Provide the (X, Y) coordinate of the cell's center where the given text is located.  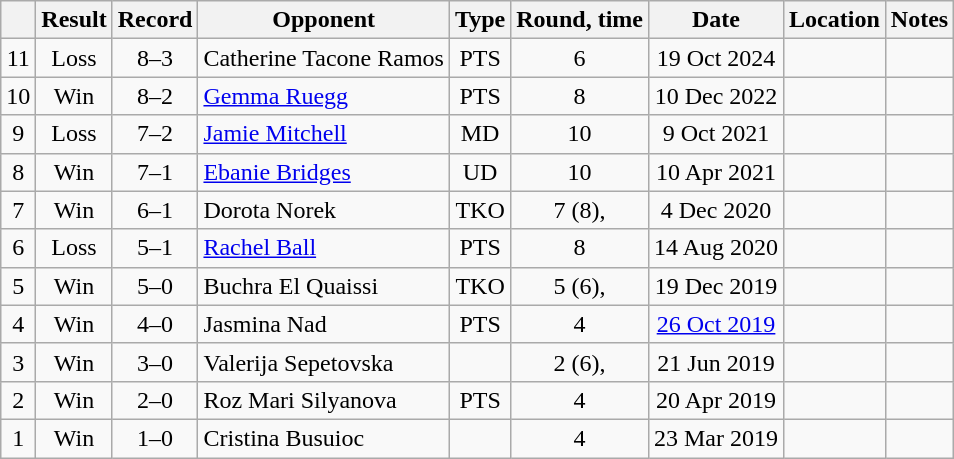
23 Mar 2019 (716, 438)
14 Aug 2020 (716, 248)
Rachel Ball (324, 248)
9 Oct 2021 (716, 134)
Result (74, 20)
Valerija Sepetovska (324, 362)
Opponent (324, 20)
19 Oct 2024 (716, 58)
MD (480, 134)
Notes (919, 20)
5 (18, 286)
3–0 (155, 362)
5 (6), (580, 286)
9 (18, 134)
Gemma Ruegg (324, 96)
Buchra El Quaissi (324, 286)
5–1 (155, 248)
26 Oct 2019 (716, 324)
4–0 (155, 324)
Roz Mari Silyanova (324, 400)
1–0 (155, 438)
Round, time (580, 20)
Jamie Mitchell (324, 134)
Ebanie Bridges (324, 172)
2 (18, 400)
Jasmina Nad (324, 324)
Cristina Busuioc (324, 438)
8–2 (155, 96)
6–1 (155, 210)
7–1 (155, 172)
UD (480, 172)
2 (6), (580, 362)
Location (835, 20)
19 Dec 2019 (716, 286)
1 (18, 438)
21 Jun 2019 (716, 362)
3 (18, 362)
Dorota Norek (324, 210)
10 Dec 2022 (716, 96)
Record (155, 20)
Catherine Tacone Ramos (324, 58)
7 (18, 210)
8–3 (155, 58)
Type (480, 20)
10 Apr 2021 (716, 172)
20 Apr 2019 (716, 400)
Date (716, 20)
2–0 (155, 400)
11 (18, 58)
4 Dec 2020 (716, 210)
7 (8), (580, 210)
7–2 (155, 134)
5–0 (155, 286)
